Search for the cell housing the specified text and yield its [X, Y] center coordinate. 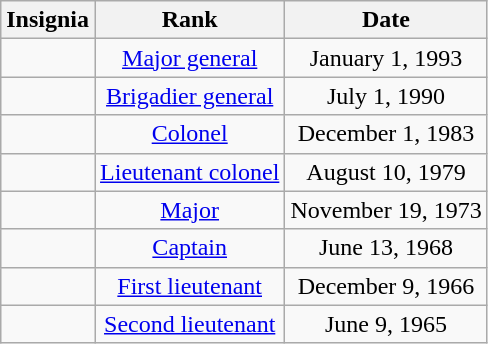
Colonel [190, 134]
June 13, 1968 [386, 248]
Captain [190, 248]
Major general [190, 58]
August 10, 1979 [386, 172]
December 9, 1966 [386, 286]
Major [190, 210]
Date [386, 20]
Rank [190, 20]
Brigadier general [190, 96]
November 19, 1973 [386, 210]
December 1, 1983 [386, 134]
June 9, 1965 [386, 324]
Lieutenant colonel [190, 172]
Insignia [48, 20]
Second lieutenant [190, 324]
July 1, 1990 [386, 96]
January 1, 1993 [386, 58]
First lieutenant [190, 286]
